Scan for the cell matching the given text and deliver its (X, Y) coordinate at center. 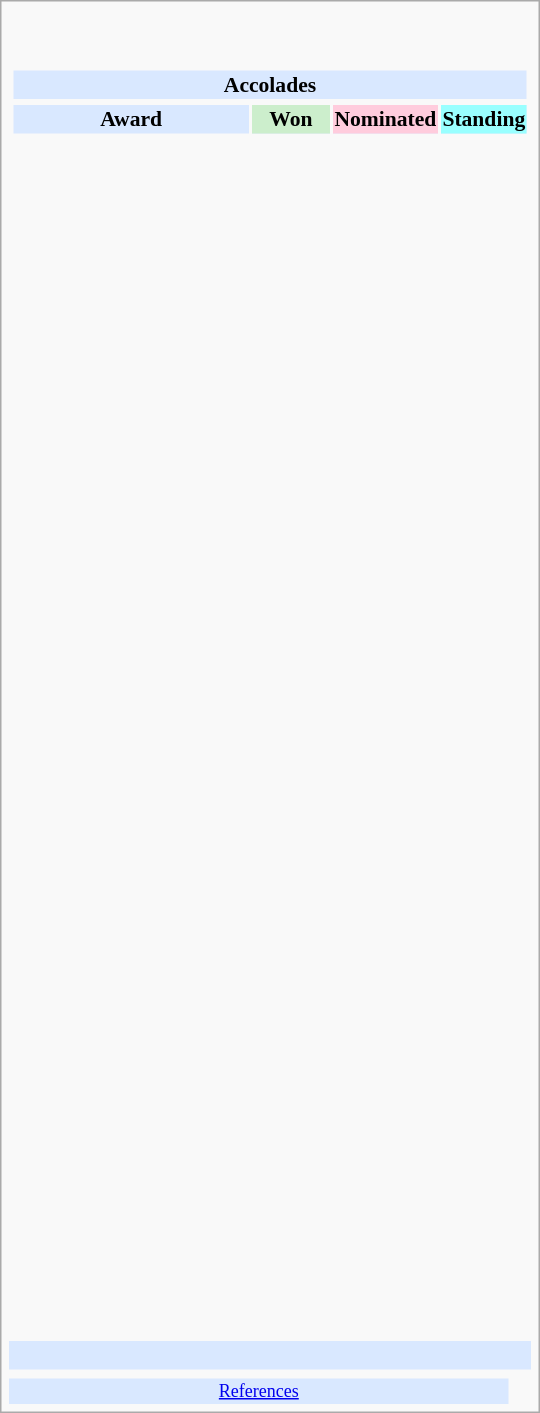
References (259, 1391)
Accolades Award Won Nominated Standing (270, 689)
Accolades (270, 84)
Won (291, 119)
Nominated (386, 119)
Standing (484, 119)
Award (131, 119)
